Find where the given text appears and provide that cell's center as (X, Y) coordinate. 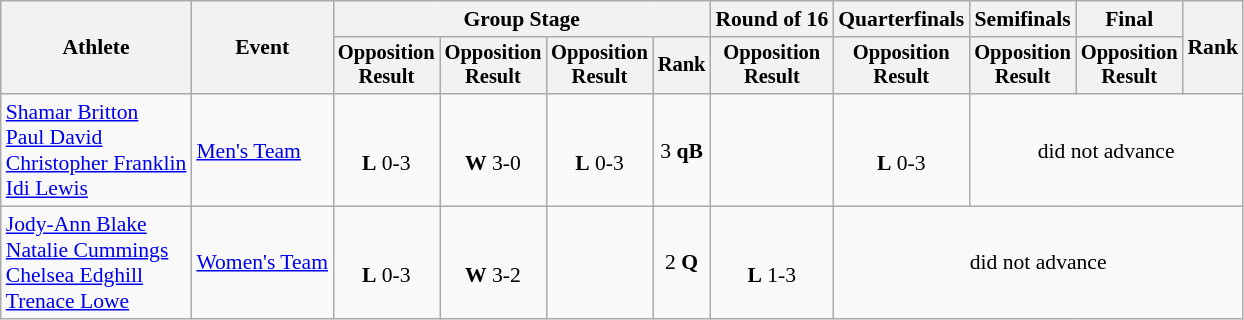
Jody-Ann BlakeNatalie CummingsChelsea EdghillTrenace Lowe (96, 263)
Athlete (96, 48)
Men's Team (262, 150)
Shamar BrittonPaul DavidChristopher FranklinIdi Lewis (96, 150)
2 Q (682, 263)
3 qB (682, 150)
Quarterfinals (901, 19)
Group Stage (522, 19)
Event (262, 48)
W 3-0 (494, 150)
Final (1130, 19)
Semifinals (1022, 19)
L 1-3 (772, 263)
W 3-2 (494, 263)
Women's Team (262, 263)
Round of 16 (772, 19)
